Detect which cell encompasses the target text, then output its (X, Y) center coordinate. 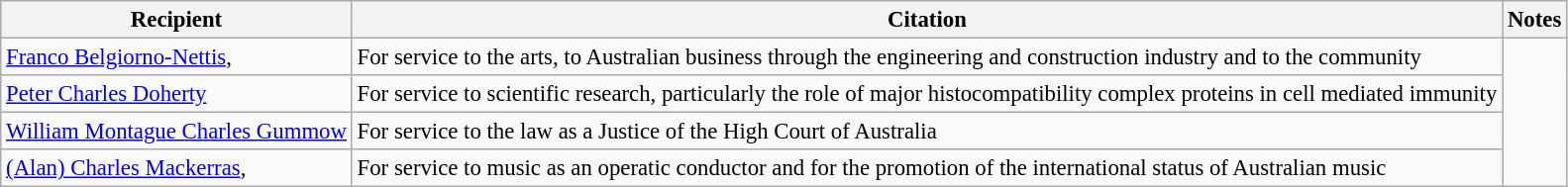
Recipient (176, 20)
Franco Belgiorno-Nettis, (176, 57)
William Montague Charles Gummow (176, 132)
Citation (927, 20)
(Alan) Charles Mackerras, (176, 168)
For service to music as an operatic conductor and for the promotion of the international status of Australian music (927, 168)
For service to the law as a Justice of the High Court of Australia (927, 132)
Peter Charles Doherty (176, 94)
For service to the arts, to Australian business through the engineering and construction industry and to the community (927, 57)
Notes (1535, 20)
For service to scientific research, particularly the role of major histocompatibility complex proteins in cell mediated immunity (927, 94)
